Find where the given text appears and provide that cell's center as [x, y] coordinate. 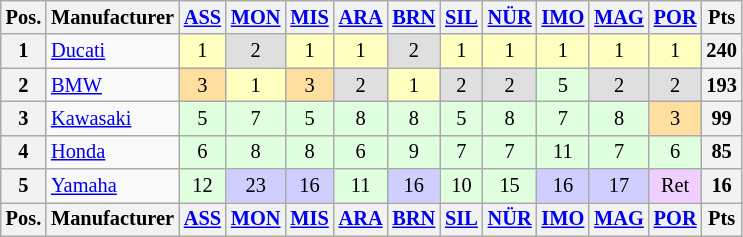
99 [721, 118]
Ret [676, 186]
12 [202, 186]
BMW [112, 85]
4 [24, 152]
15 [510, 186]
240 [721, 51]
Honda [112, 152]
Yamaha [112, 186]
17 [619, 186]
9 [414, 152]
23 [256, 186]
Ducati [112, 51]
Kawasaki [112, 118]
10 [462, 186]
85 [721, 152]
193 [721, 85]
